Detect which cell encompasses the target text, then output its (X, Y) center coordinate. 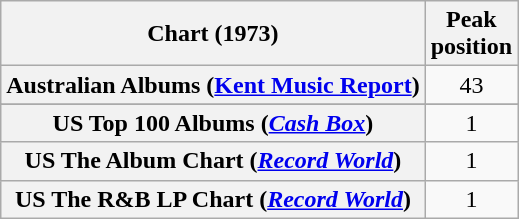
US Top 100 Albums (Cash Box) (213, 123)
43 (471, 85)
Australian Albums (Kent Music Report) (213, 85)
US The Album Chart (Record World) (213, 161)
Chart (1973) (213, 34)
US The R&B LP Chart (Record World) (213, 199)
Peakposition (471, 34)
